Find where the given text appears and provide that cell's center as [x, y] coordinate. 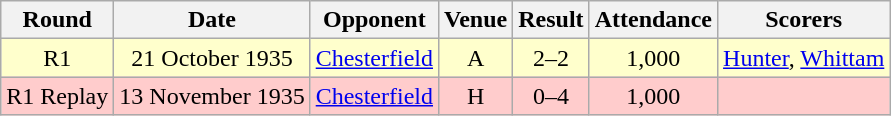
A [476, 58]
2–2 [551, 58]
Date [212, 20]
21 October 1935 [212, 58]
13 November 1935 [212, 96]
R1 Replay [58, 96]
Hunter, Whittam [804, 58]
0–4 [551, 96]
Attendance [653, 20]
R1 [58, 58]
Round [58, 20]
Opponent [374, 20]
Result [551, 20]
Scorers [804, 20]
Venue [476, 20]
H [476, 96]
